Capture the cell that displays the provided text and extract its (x, y) central coordinate. 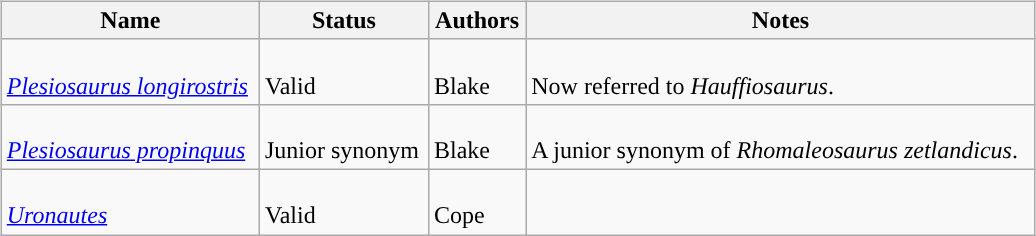
Uronautes (130, 202)
Cope (470, 202)
A junior synonym of Rhomaleosaurus zetlandicus. (781, 136)
Now referred to Hauffiosaurus. (781, 72)
Junior synonym (344, 136)
Status (344, 20)
Plesiosaurus propinquus (130, 136)
Notes (781, 20)
Name (130, 20)
Authors (476, 20)
Plesiosaurus longirostris (130, 72)
